Return [x, y] of the center of cell containing provided text 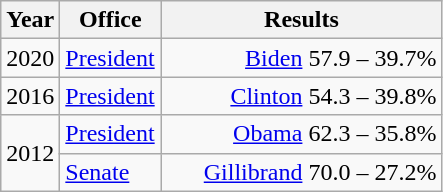
Obama 62.3 – 35.8% [302, 134]
Results [302, 20]
Clinton 54.3 – 39.8% [302, 96]
Gillibrand 70.0 – 27.2% [302, 172]
2012 [30, 153]
2016 [30, 96]
Senate [110, 172]
2020 [30, 58]
Office [110, 20]
Year [30, 20]
Biden 57.9 – 39.7% [302, 58]
